For the text-containing cell, return its midpoint in (x, y) coordinate format. 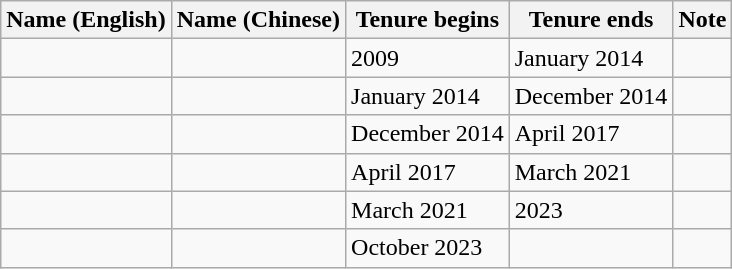
2023 (591, 210)
Name (English) (86, 20)
2009 (428, 58)
October 2023 (428, 248)
Name (Chinese) (258, 20)
Tenure ends (591, 20)
Tenure begins (428, 20)
Note (702, 20)
